Scan for the cell matching the given text and deliver its (X, Y) coordinate at center. 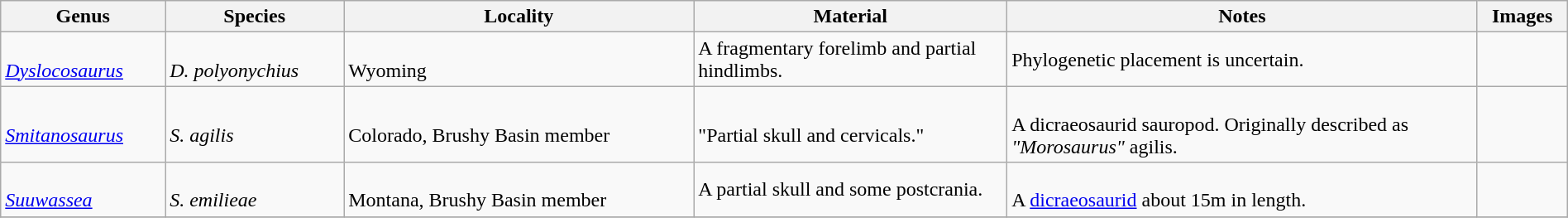
Suuwassea (83, 189)
Montana, Brushy Basin member (519, 189)
Colorado, Brushy Basin member (519, 124)
Wyoming (519, 60)
Material (850, 17)
Phylogenetic placement is uncertain. (1242, 60)
Notes (1242, 17)
Smitanosaurus (83, 124)
Species (255, 17)
A fragmentary forelimb and partial hindlimbs. (850, 60)
D. polyonychius (255, 60)
Dyslocosaurus (83, 60)
A dicraeosaurid about 15m in length. (1242, 189)
"Partial skull and cervicals." (850, 124)
Images (1522, 17)
A partial skull and some postcrania. (850, 189)
Genus (83, 17)
A dicraeosaurid sauropod. Originally described as "Morosaurus" agilis. (1242, 124)
Locality (519, 17)
S. agilis (255, 124)
S. emilieae (255, 189)
